Return the (X, Y) coordinate for the center point of the cell that contains the specified text.  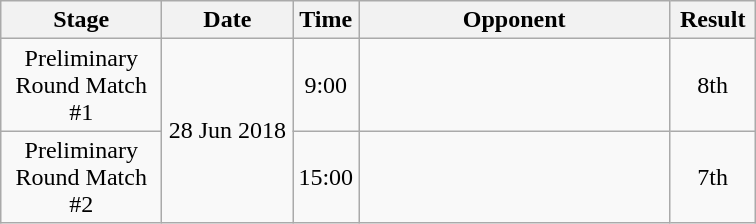
Opponent (514, 20)
Result (713, 20)
15:00 (326, 177)
28 Jun 2018 (228, 131)
Stage (82, 20)
7th (713, 177)
Preliminary Round Match #1 (82, 85)
Time (326, 20)
Date (228, 20)
8th (713, 85)
9:00 (326, 85)
Preliminary Round Match #2 (82, 177)
